Capture the cell that displays the provided text and extract its [X, Y] central coordinate. 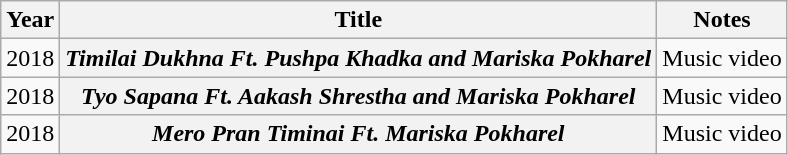
Tyo Sapana Ft. Aakash Shrestha and Mariska Pokharel [358, 96]
Timilai Dukhna Ft. Pushpa Khadka and Mariska Pokharel [358, 58]
Mero Pran Timinai Ft. Mariska Pokharel [358, 134]
Title [358, 20]
Notes [722, 20]
Year [30, 20]
